Locate the cell with the specified text and output its [X, Y] center coordinate. 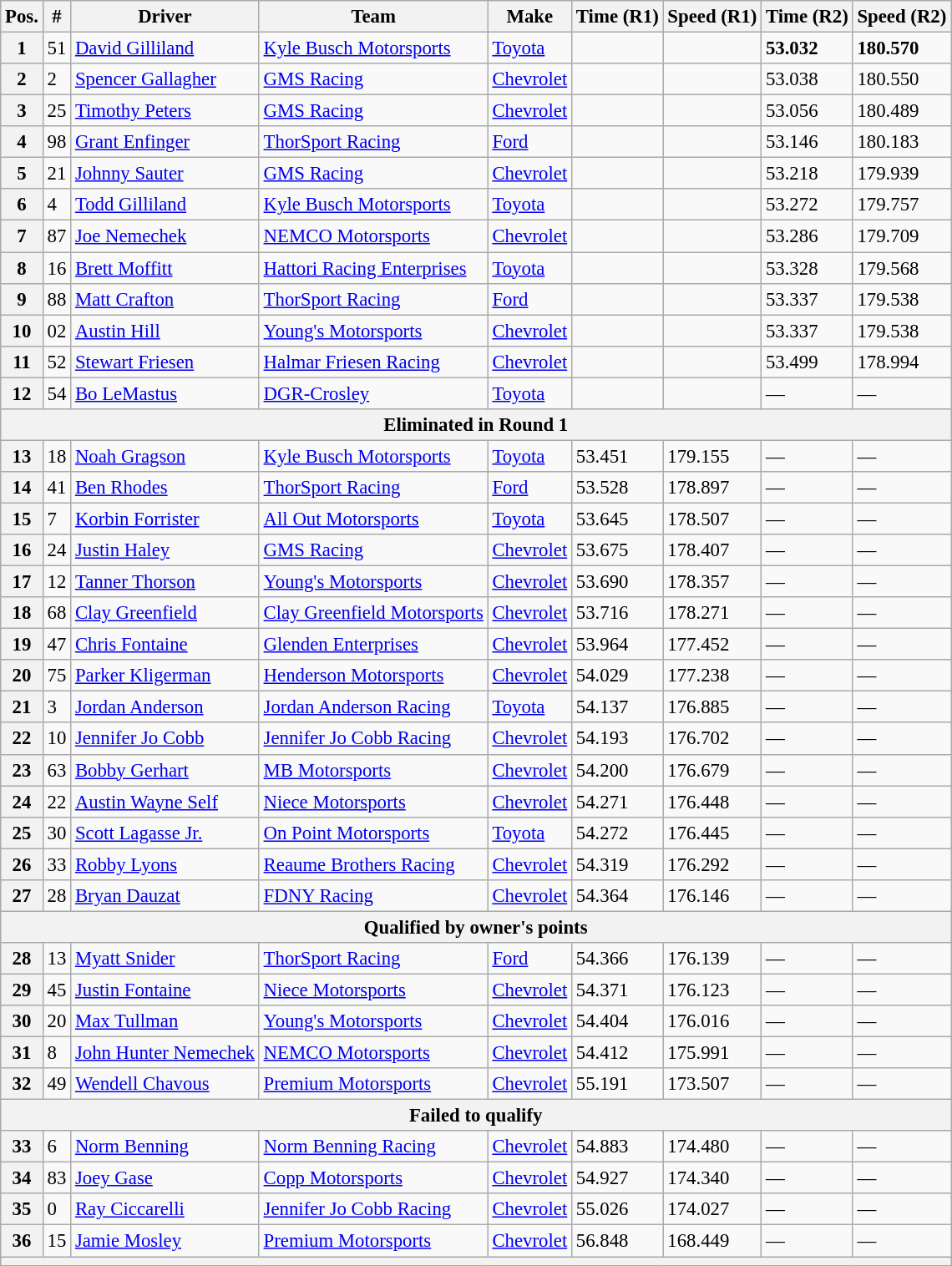
63 [57, 770]
83 [57, 1178]
175.991 [712, 1053]
Scott Lagasse Jr. [165, 833]
55.191 [618, 1084]
176.679 [712, 770]
DGR-Crosley [373, 393]
179.709 [902, 236]
87 [57, 236]
Todd Gilliland [165, 205]
FDNY Racing [373, 896]
53.032 [808, 48]
178.897 [712, 488]
53.451 [618, 456]
180.183 [902, 142]
176.445 [712, 833]
179.568 [902, 268]
Grant Enfinger [165, 142]
Make [529, 17]
53.146 [808, 142]
54.319 [618, 864]
53.528 [618, 488]
Wendell Chavous [165, 1084]
5 [22, 174]
75 [57, 676]
On Point Motorsports [373, 833]
27 [22, 896]
All Out Motorsports [373, 519]
Jordan Anderson Racing [373, 707]
54.883 [618, 1147]
14 [22, 488]
174.027 [712, 1210]
47 [57, 645]
35 [22, 1210]
Clay Greenfield Motorsports [373, 613]
1 [22, 48]
98 [57, 142]
23 [22, 770]
53.499 [808, 362]
Speed (R1) [712, 17]
53.218 [808, 174]
54.366 [618, 959]
88 [57, 299]
Reaume Brothers Racing [373, 864]
Copp Motorsports [373, 1178]
Team [373, 17]
Bo LeMastus [165, 393]
54.272 [618, 833]
53.328 [808, 268]
Tanner Thorson [165, 582]
176.139 [712, 959]
176.123 [712, 990]
Ben Rhodes [165, 488]
Parker Kligerman [165, 676]
Clay Greenfield [165, 613]
Myatt Snider [165, 959]
53.056 [808, 111]
Austin Hill [165, 331]
49 [57, 1084]
Austin Wayne Self [165, 802]
53.675 [618, 550]
54.200 [618, 770]
180.489 [902, 111]
11 [22, 362]
John Hunter Nemechek [165, 1053]
68 [57, 613]
0 [57, 1210]
Norm Benning Racing [373, 1147]
51 [57, 48]
54.927 [618, 1178]
180.570 [902, 48]
174.480 [712, 1147]
26 [22, 864]
Brett Moffitt [165, 268]
Joe Nemechek [165, 236]
176.448 [712, 802]
178.994 [902, 362]
Driver [165, 17]
54.412 [618, 1053]
179.155 [712, 456]
180.550 [902, 79]
53.964 [618, 645]
179.939 [902, 174]
02 [57, 331]
Jennifer Jo Cobb [165, 739]
Bryan Dauzat [165, 896]
173.507 [712, 1084]
Henderson Motorsports [373, 676]
Justin Haley [165, 550]
Qualified by owner's points [476, 927]
178.271 [712, 613]
19 [22, 645]
Joey Gase [165, 1178]
55.026 [618, 1210]
177.238 [712, 676]
45 [57, 990]
56.848 [618, 1241]
Korbin Forrister [165, 519]
176.146 [712, 896]
54.371 [618, 990]
176.016 [712, 1021]
Failed to qualify [476, 1116]
174.340 [712, 1178]
54.271 [618, 802]
Halmar Friesen Racing [373, 362]
41 [57, 488]
Ray Ciccarelli [165, 1210]
Max Tullman [165, 1021]
Noah Gragson [165, 456]
54.193 [618, 739]
53.716 [618, 613]
Eliminated in Round 1 [476, 425]
Jordan Anderson [165, 707]
Spencer Gallagher [165, 79]
Jamie Mosley [165, 1241]
32 [22, 1084]
176.702 [712, 739]
Norm Benning [165, 1147]
MB Motorsports [373, 770]
53.038 [808, 79]
53.690 [618, 582]
Chris Fontaine [165, 645]
17 [22, 582]
34 [22, 1178]
54.029 [618, 676]
178.407 [712, 550]
54.404 [618, 1021]
53.645 [618, 519]
36 [22, 1241]
168.449 [712, 1241]
David Gilliland [165, 48]
# [57, 17]
Pos. [22, 17]
Time (R1) [618, 17]
Stewart Friesen [165, 362]
Hattori Racing Enterprises [373, 268]
178.357 [712, 582]
Johnny Sauter [165, 174]
176.292 [712, 864]
178.507 [712, 519]
Bobby Gerhart [165, 770]
53.286 [808, 236]
Justin Fontaine [165, 990]
Matt Crafton [165, 299]
54.137 [618, 707]
29 [22, 990]
177.452 [712, 645]
31 [22, 1053]
176.885 [712, 707]
179.757 [902, 205]
54 [57, 393]
Robby Lyons [165, 864]
52 [57, 362]
Time (R2) [808, 17]
9 [22, 299]
Timothy Peters [165, 111]
Glenden Enterprises [373, 645]
Speed (R2) [902, 17]
53.272 [808, 205]
54.364 [618, 896]
